Capture the cell that displays the provided text and extract its [X, Y] central coordinate. 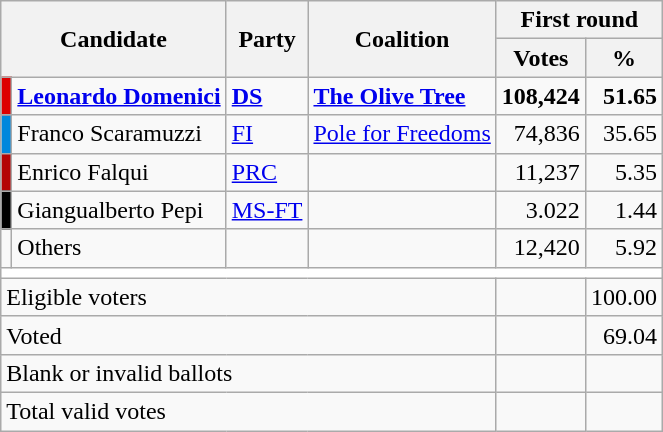
First round [579, 20]
69.04 [624, 335]
Voted [249, 335]
Pole for Freedoms [402, 134]
100.00 [624, 297]
1.44 [624, 210]
108,424 [540, 96]
Giangualberto Pepi [119, 210]
Franco Scaramuzzi [119, 134]
FI [267, 134]
Leonardo Domenici [119, 96]
Candidate [114, 39]
% [624, 58]
Blank or invalid ballots [249, 373]
51.65 [624, 96]
5.35 [624, 172]
35.65 [624, 134]
Total valid votes [249, 411]
MS-FT [267, 210]
Others [119, 248]
The Olive Tree [402, 96]
Enrico Falqui [119, 172]
5.92 [624, 248]
DS [267, 96]
Party [267, 39]
Coalition [402, 39]
Votes [540, 58]
Eligible voters [249, 297]
11,237 [540, 172]
74,836 [540, 134]
3.022 [540, 210]
12,420 [540, 248]
PRC [267, 172]
